Provide the (X, Y) coordinate of the cell's center where the given text is located.  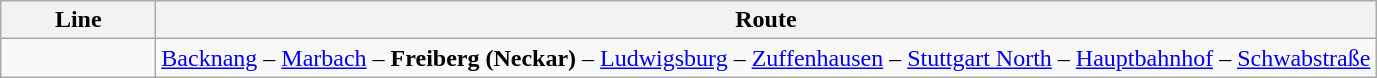
Line (78, 20)
Backnang – Marbach – Freiberg (Neckar) – Ludwigsburg – Zuffenhausen – Stuttgart North – Hauptbahnhof – Schwabstraße (766, 58)
Route (766, 20)
